Locate the cell with the specified text and output its [x, y] center coordinate. 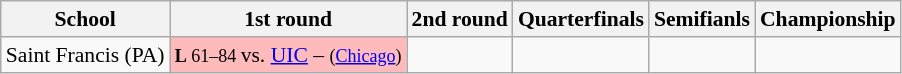
L 61–84 vs. UIC – (Chicago) [288, 55]
1st round [288, 19]
Quarterfinals [581, 19]
School [86, 19]
Saint Francis (PA) [86, 55]
2nd round [460, 19]
Semifianls [702, 19]
Championship [828, 19]
